Return [X, Y] of the center of cell containing provided text 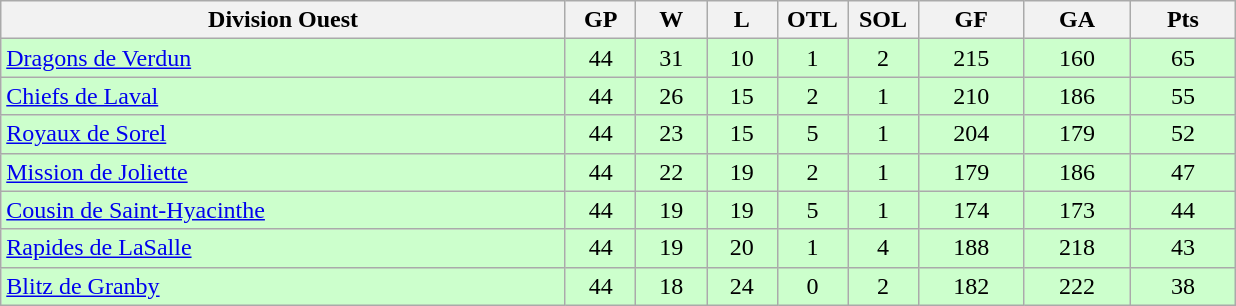
Cousin de Saint-Hyacinthe [284, 210]
20 [742, 248]
GA [1077, 20]
173 [1077, 210]
215 [971, 58]
55 [1183, 96]
GF [971, 20]
Division Ouest [284, 20]
210 [971, 96]
43 [1183, 248]
18 [672, 286]
47 [1183, 172]
52 [1183, 134]
OTL [812, 20]
218 [1077, 248]
L [742, 20]
W [672, 20]
222 [1077, 286]
65 [1183, 58]
Chiefs de Laval [284, 96]
GP [600, 20]
26 [672, 96]
31 [672, 58]
Mission de Joliette [284, 172]
38 [1183, 286]
Rapides de LaSalle [284, 248]
Royaux de Sorel [284, 134]
0 [812, 286]
174 [971, 210]
182 [971, 286]
23 [672, 134]
24 [742, 286]
Blitz de Granby [284, 286]
Dragons de Verdun [284, 58]
160 [1077, 58]
204 [971, 134]
188 [971, 248]
Pts [1183, 20]
SOL [884, 20]
10 [742, 58]
22 [672, 172]
4 [884, 248]
